Identify which cell holds the provided text, then report its (X, Y) central coordinate. 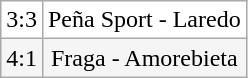
Fraga - Amorebieta (144, 58)
4:1 (22, 58)
3:3 (22, 20)
Peña Sport - Laredo (144, 20)
